Find where the given text appears and provide that cell's center as [x, y] coordinate. 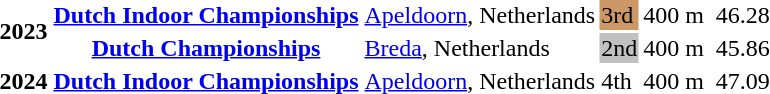
Dutch Championships [206, 48]
3rd [620, 15]
Breda, Netherlands [480, 48]
Apeldoorn, Netherlands [480, 15]
Dutch Indoor Championships [206, 15]
2nd [620, 48]
